Capture the cell that displays the provided text and extract its (x, y) central coordinate. 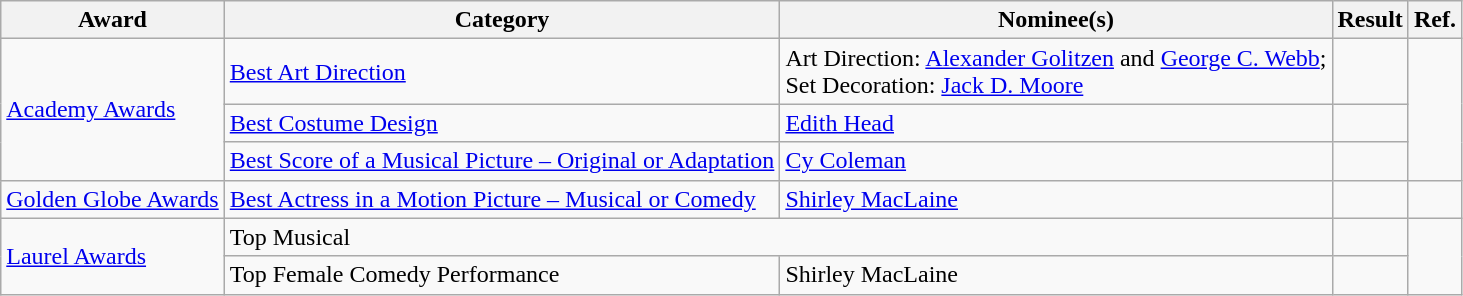
Cy Coleman (1056, 161)
Nominee(s) (1056, 20)
Laurel Awards (113, 256)
Art Direction: Alexander Golitzen and George C. Webb; Set Decoration: Jack D. Moore (1056, 72)
Ref. (1434, 20)
Edith Head (1056, 123)
Academy Awards (113, 110)
Top Musical (778, 237)
Golden Globe Awards (113, 199)
Best Costume Design (502, 123)
Best Score of a Musical Picture – Original or Adaptation (502, 161)
Result (1370, 20)
Category (502, 20)
Award (113, 20)
Top Female Comedy Performance (502, 275)
Best Actress in a Motion Picture – Musical or Comedy (502, 199)
Best Art Direction (502, 72)
